Extract the (x, y) coordinate from the center of the cell holding the provided text.  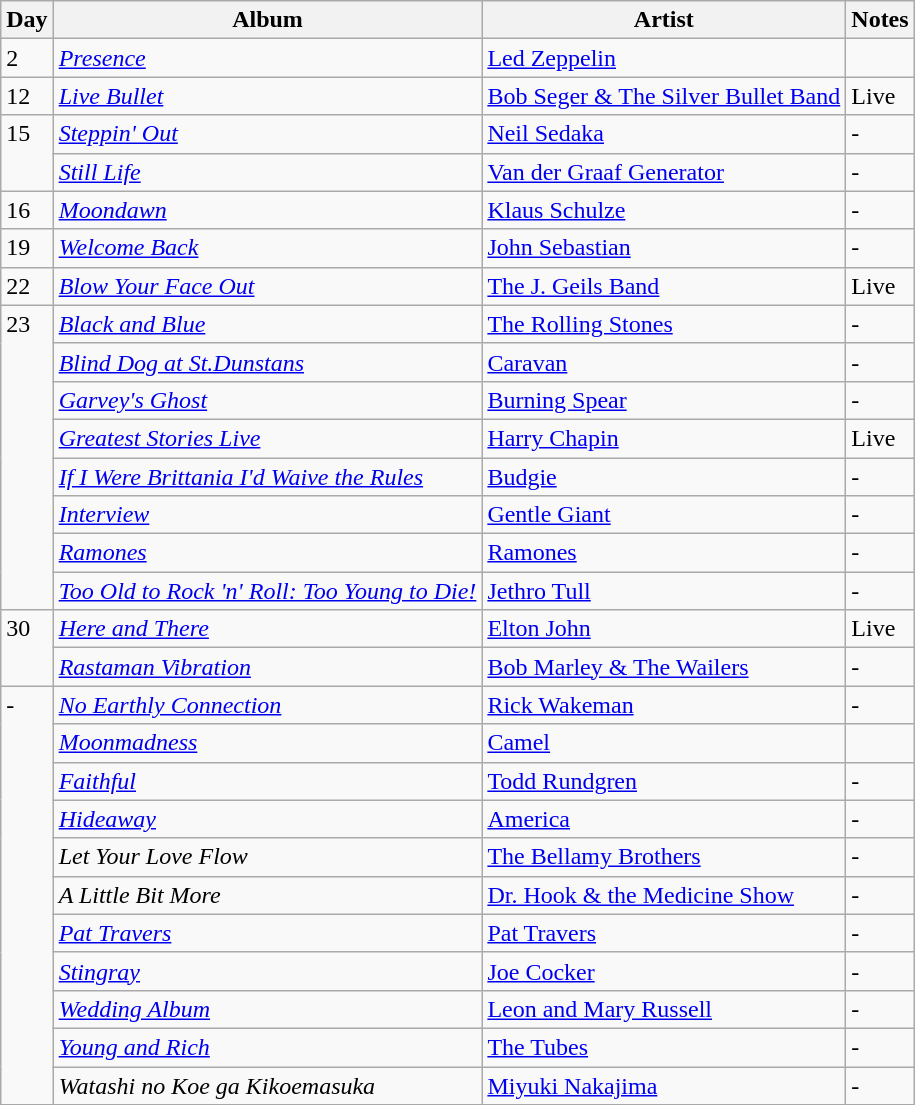
Wedding Album (268, 1009)
Young and Rich (268, 1047)
No Earthly Connection (268, 705)
Moonmadness (268, 743)
Dr. Hook & the Medicine Show (664, 895)
John Sebastian (664, 248)
Album (268, 20)
A Little Bit More (268, 895)
19 (27, 248)
Black and Blue (268, 324)
Miyuki Nakajima (664, 1085)
Rastaman Vibration (268, 667)
Camel (664, 743)
Too Old to Rock 'n' Roll: Too Young to Die! (268, 591)
Hideaway (268, 819)
23 (27, 457)
30 (27, 648)
Led Zeppelin (664, 58)
Here and There (268, 629)
Blow Your Face Out (268, 286)
Stingray (268, 971)
Jethro Tull (664, 591)
Leon and Mary Russell (664, 1009)
Bob Marley & The Wailers (664, 667)
Rick Wakeman (664, 705)
Steppin' Out (268, 134)
Gentle Giant (664, 515)
Harry Chapin (664, 438)
Presence (268, 58)
The Rolling Stones (664, 324)
Artist (664, 20)
The Bellamy Brothers (664, 857)
Bob Seger & The Silver Bullet Band (664, 96)
The J. Geils Band (664, 286)
Welcome Back (268, 248)
12 (27, 96)
Let Your Love Flow (268, 857)
Burning Spear (664, 400)
Budgie (664, 477)
Elton John (664, 629)
Todd Rundgren (664, 781)
Watashi no Koe ga Kikoemasuka (268, 1085)
Joe Cocker (664, 971)
Moondawn (268, 210)
Interview (268, 515)
Notes (880, 20)
America (664, 819)
Neil Sedaka (664, 134)
16 (27, 210)
Live Bullet (268, 96)
Faithful (268, 781)
Blind Dog at St.Dunstans (268, 362)
Greatest Stories Live (268, 438)
2 (27, 58)
15 (27, 153)
Garvey's Ghost (268, 400)
Day (27, 20)
The Tubes (664, 1047)
Van der Graaf Generator (664, 172)
Klaus Schulze (664, 210)
22 (27, 286)
Still Life (268, 172)
Caravan (664, 362)
If I Were Brittania I'd Waive the Rules (268, 477)
